Detect which cell encompasses the target text, then output its (x, y) center coordinate. 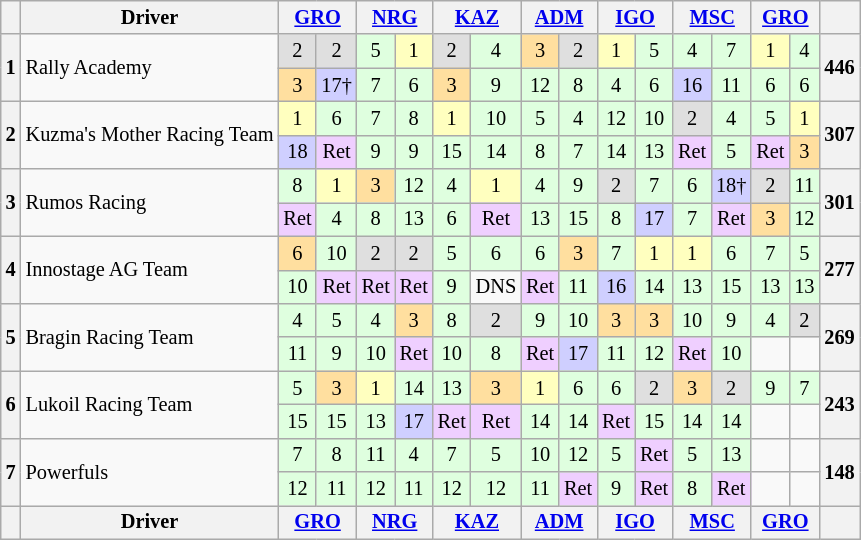
DNS (496, 287)
243 (839, 404)
Rumos Racing (150, 202)
446 (839, 68)
18† (731, 186)
Rally Academy (150, 68)
18 (297, 152)
Innostage AG Team (150, 270)
Bragin Racing Team (150, 336)
Kuzma's Mother Racing Team (150, 134)
269 (839, 336)
307 (839, 134)
148 (839, 472)
277 (839, 270)
Lukoil Racing Team (150, 404)
301 (839, 202)
17† (336, 85)
Powerfuls (150, 472)
